For the text-containing cell, return its midpoint in (x, y) coordinate format. 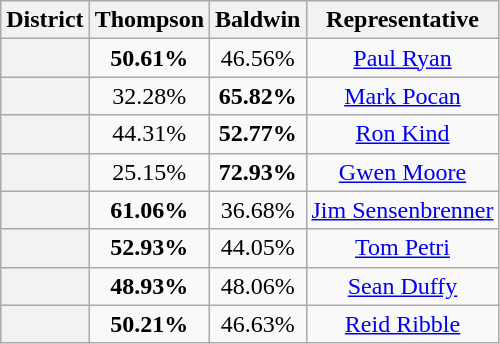
72.93% (258, 172)
50.61% (149, 58)
Thompson (149, 20)
District (45, 20)
52.77% (258, 134)
Reid Ribble (402, 324)
36.68% (258, 210)
Representative (402, 20)
48.06% (258, 286)
Ron Kind (402, 134)
25.15% (149, 172)
65.82% (258, 96)
50.21% (149, 324)
61.06% (149, 210)
44.31% (149, 134)
Gwen Moore (402, 172)
32.28% (149, 96)
46.56% (258, 58)
Baldwin (258, 20)
Tom Petri (402, 248)
Mark Pocan (402, 96)
Jim Sensenbrenner (402, 210)
Sean Duffy (402, 286)
46.63% (258, 324)
52.93% (149, 248)
48.93% (149, 286)
44.05% (258, 248)
Paul Ryan (402, 58)
